From the cell containing the given text, extract its center point as [x, y] coordinate. 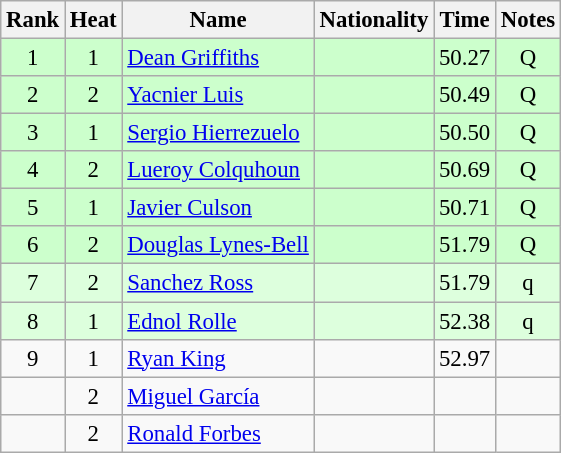
Ednol Rolle [218, 321]
Javier Culson [218, 208]
4 [33, 170]
Yacnier Luis [218, 95]
Heat [94, 20]
Rank [33, 20]
7 [33, 283]
Nationality [374, 20]
50.69 [465, 170]
Name [218, 20]
50.50 [465, 133]
Douglas Lynes-Bell [218, 245]
8 [33, 321]
50.49 [465, 95]
50.27 [465, 58]
50.71 [465, 208]
9 [33, 358]
6 [33, 245]
Time [465, 20]
Sergio Hierrezuelo [218, 133]
Notes [528, 20]
Miguel García [218, 396]
Lueroy Colquhoun [218, 170]
Sanchez Ross [218, 283]
Ryan King [218, 358]
Dean Griffiths [218, 58]
52.97 [465, 358]
52.38 [465, 321]
Ronald Forbes [218, 433]
3 [33, 133]
5 [33, 208]
